Capture the cell that displays the provided text and extract its (x, y) central coordinate. 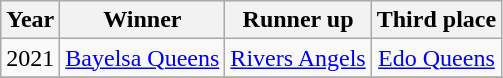
Runner up (298, 20)
Rivers Angels (298, 58)
Third place (436, 20)
Year (30, 20)
Winner (142, 20)
Edo Queens (436, 58)
Bayelsa Queens (142, 58)
2021 (30, 58)
